Locate the cell with the specified text and output its [x, y] center coordinate. 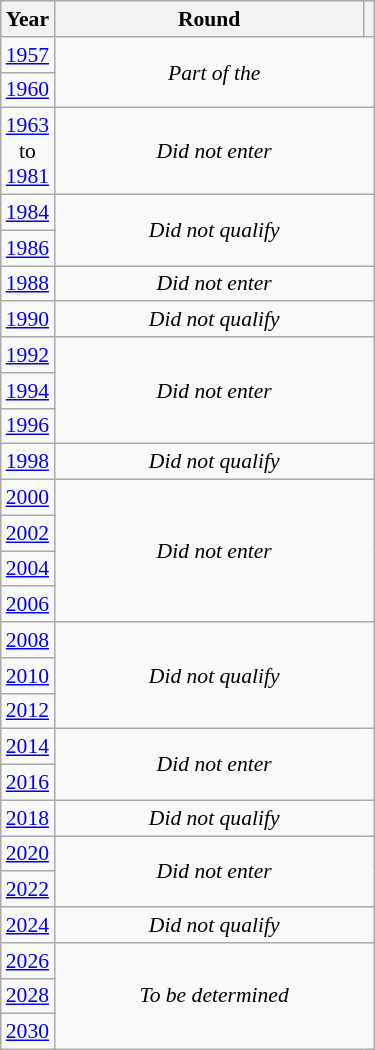
1988 [28, 284]
1998 [28, 462]
1990 [28, 320]
1992 [28, 355]
2002 [28, 533]
2014 [28, 747]
2022 [28, 890]
2012 [28, 711]
2028 [28, 996]
2010 [28, 676]
1994 [28, 391]
1957 [28, 55]
Year [28, 19]
2024 [28, 925]
2004 [28, 569]
2000 [28, 498]
1996 [28, 426]
2026 [28, 961]
To be determined [214, 996]
1963to1981 [28, 152]
2016 [28, 783]
2008 [28, 640]
Round [209, 19]
2006 [28, 605]
Part of the [214, 72]
2020 [28, 854]
1960 [28, 90]
1986 [28, 248]
2018 [28, 818]
1984 [28, 213]
2030 [28, 1032]
